Detect which cell encompasses the target text, then output its (X, Y) center coordinate. 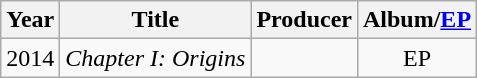
Year (30, 20)
Producer (304, 20)
Title (156, 20)
Album/EP (416, 20)
Chapter I: Origins (156, 58)
EP (416, 58)
2014 (30, 58)
